From the cell containing the given text, extract its center point as [x, y] coordinate. 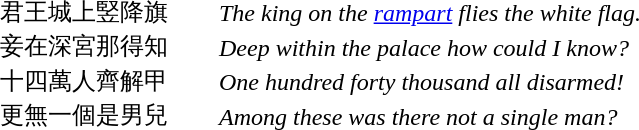
十四萬人齊解甲 [84, 82]
妾在深宮那得知 [84, 48]
